Search for the cell housing the specified text and yield its (X, Y) center coordinate. 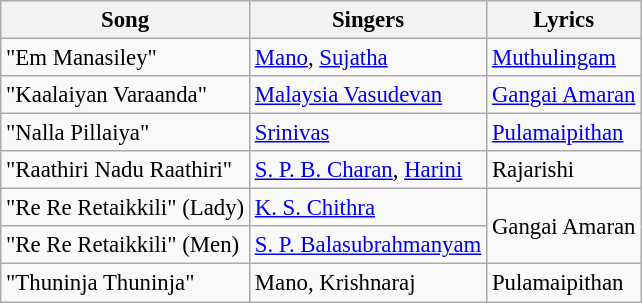
S. P. Balasubrahmanyam (368, 245)
Lyrics (564, 20)
Mano, Sujatha (368, 58)
"Kaalaiyan Varaanda" (126, 95)
Srinivas (368, 133)
Song (126, 20)
"Nalla Pillaiya" (126, 133)
"Re Re Retaikkili" (Men) (126, 245)
"Em Manasiley" (126, 58)
"Re Re Retaikkili" (Lady) (126, 208)
K. S. Chithra (368, 208)
Rajarishi (564, 170)
Singers (368, 20)
S. P. B. Charan, Harini (368, 170)
Mano, Krishnaraj (368, 283)
Malaysia Vasudevan (368, 95)
Muthulingam (564, 58)
"Thuninja Thuninja" (126, 283)
"Raathiri Nadu Raathiri" (126, 170)
